Pinpoint the cell where the given text exists, returning its [x, y] midpoint coordinate. 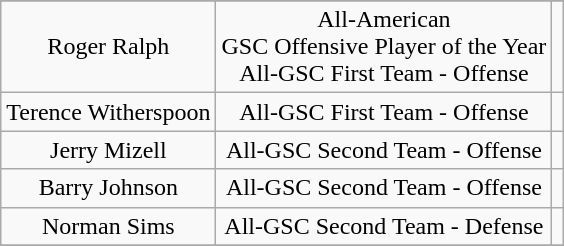
All-GSC Second Team - Defense [384, 226]
All-AmericanGSC Offensive Player of the YearAll-GSC First Team - Offense [384, 47]
All-GSC First Team - Offense [384, 112]
Barry Johnson [108, 188]
Norman Sims [108, 226]
Roger Ralph [108, 47]
Jerry Mizell [108, 150]
Terence Witherspoon [108, 112]
